For the text-containing cell, return its midpoint in [X, Y] coordinate format. 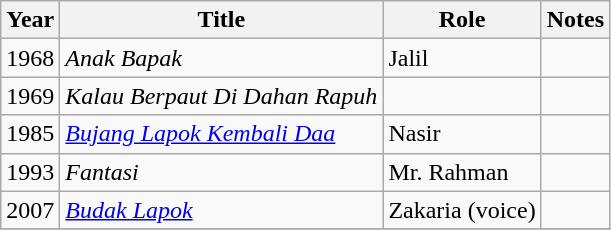
Year [30, 20]
1969 [30, 96]
2007 [30, 210]
Bujang Lapok Kembali Daa [222, 134]
Title [222, 20]
Jalil [462, 58]
Fantasi [222, 172]
Notes [575, 20]
Budak Lapok [222, 210]
1993 [30, 172]
Zakaria (voice) [462, 210]
Mr. Rahman [462, 172]
1968 [30, 58]
Anak Bapak [222, 58]
1985 [30, 134]
Role [462, 20]
Nasir [462, 134]
Kalau Berpaut Di Dahan Rapuh [222, 96]
